From the cell containing the given text, extract its center point as [X, Y] coordinate. 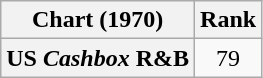
79 [228, 58]
Chart (1970) [98, 20]
US Cashbox R&B [98, 58]
Rank [228, 20]
